Locate the cell with the specified text and output its (X, Y) center coordinate. 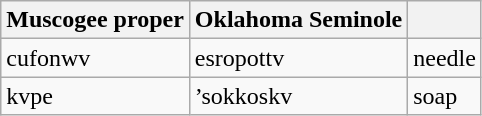
esropottv (298, 58)
’sokkoskv (298, 96)
cufonwv (96, 58)
Oklahoma Seminole (298, 20)
Muscogee proper (96, 20)
kvpe (96, 96)
needle (445, 58)
soap (445, 96)
